Locate the cell with the specified text and output its [X, Y] center coordinate. 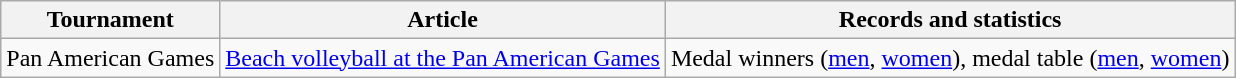
Article [443, 20]
Records and statistics [950, 20]
Pan American Games [110, 58]
Medal winners (men, women), medal table (men, women) [950, 58]
Tournament [110, 20]
Beach volleyball at the Pan American Games [443, 58]
